Pinpoint the cell where the given text exists, returning its (X, Y) midpoint coordinate. 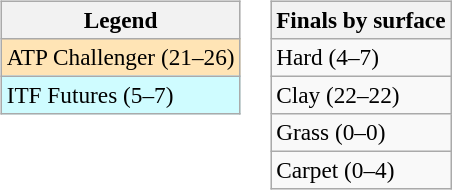
Carpet (0–4) (361, 171)
Legend (120, 20)
ITF Futures (5–7) (120, 95)
Clay (22–22) (361, 95)
Finals by surface (361, 20)
Grass (0–0) (361, 133)
ATP Challenger (21–26) (120, 57)
Hard (4–7) (361, 57)
